Scan for the cell matching the given text and deliver its (X, Y) coordinate at center. 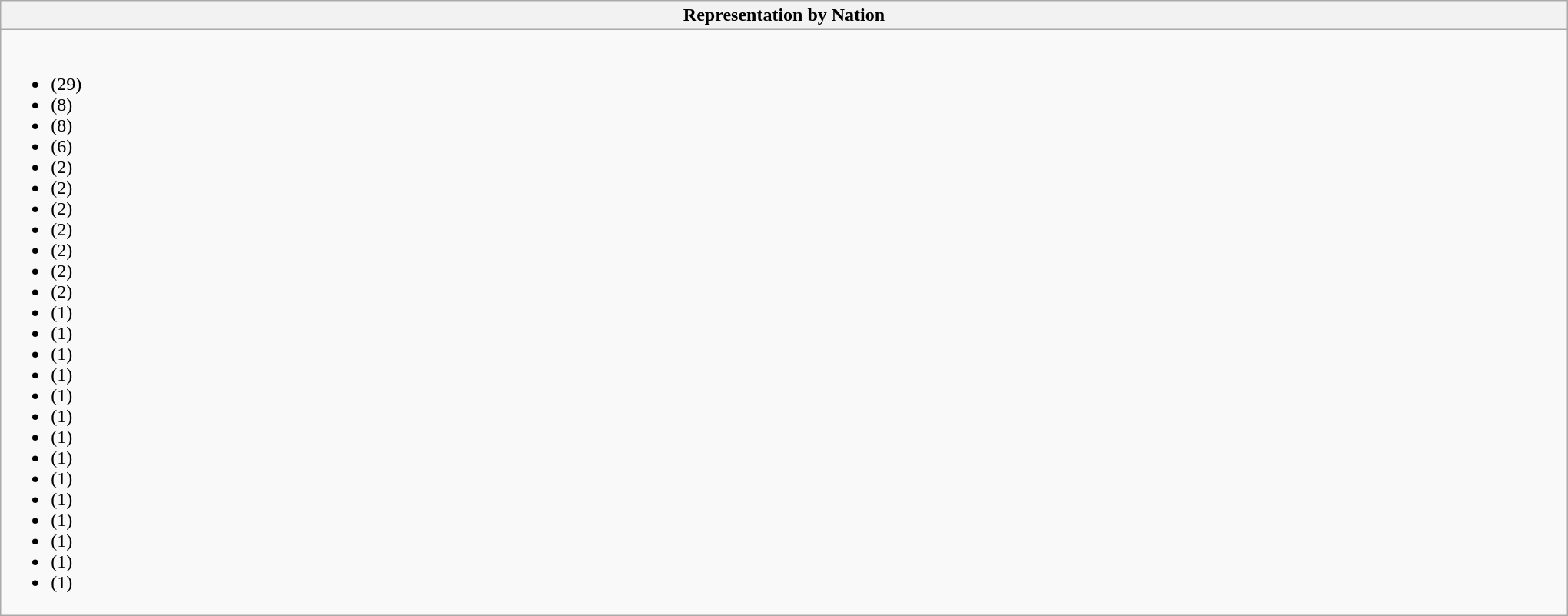
Representation by Nation (784, 15)
(29) (8) (8) (6) (2) (2) (2) (2) (2) (2) (2) (1) (1) (1) (1) (1) (1) (1) (1) (1) (1) (1) (1) (1) (1) (784, 323)
